Determine the (X, Y) coordinate at the center of the cell enclosing the given text.  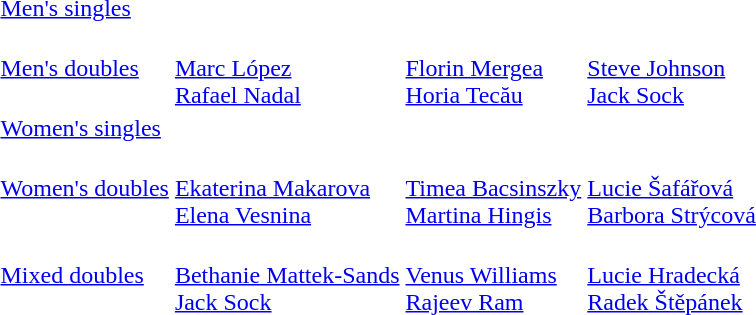
Ekaterina MakarovaElena Vesnina (287, 188)
Florin Mergea Horia Tecău (494, 68)
Marc López Rafael Nadal (287, 68)
Timea Bacsinszky Martina Hingis (494, 188)
